Provide the (X, Y) coordinate of the cell's center where the given text is located.  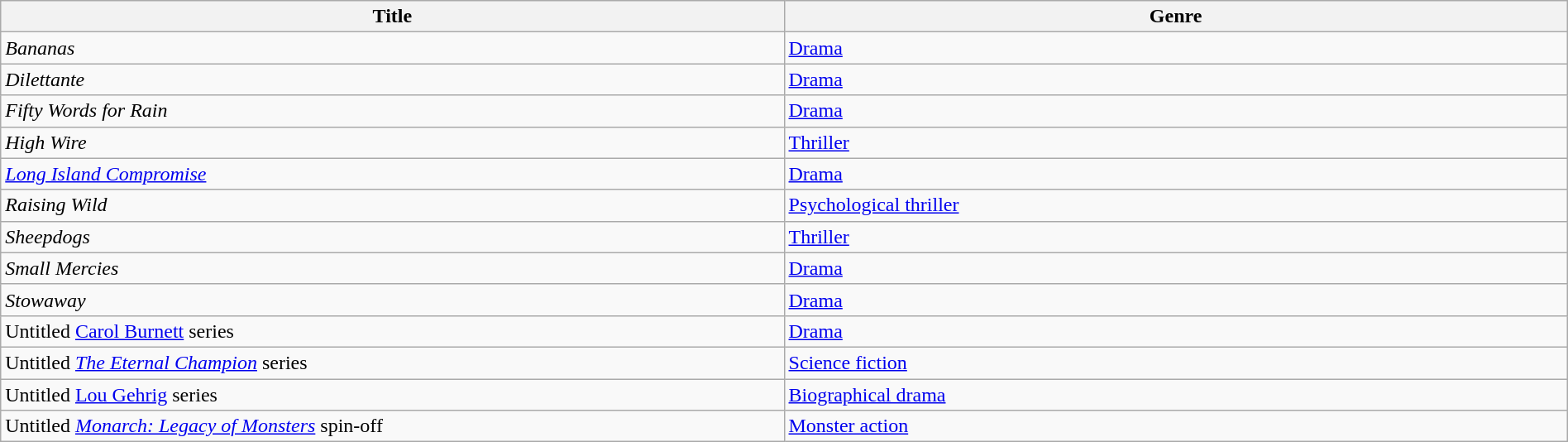
Biographical drama (1176, 395)
Untitled Monarch: Legacy of Monsters spin-off (392, 426)
Sheepdogs (392, 237)
Bananas (392, 48)
Untitled Lou Gehrig series (392, 395)
High Wire (392, 142)
Long Island Compromise (392, 174)
Untitled The Eternal Champion series (392, 363)
Science fiction (1176, 363)
Title (392, 17)
Fifty Words for Rain (392, 111)
Small Mercies (392, 268)
Dilettante (392, 79)
Stowaway (392, 300)
Psychological thriller (1176, 205)
Monster action (1176, 426)
Genre (1176, 17)
Raising Wild (392, 205)
Untitled Carol Burnett series (392, 331)
